Scan for the cell matching the given text and deliver its [x, y] coordinate at center. 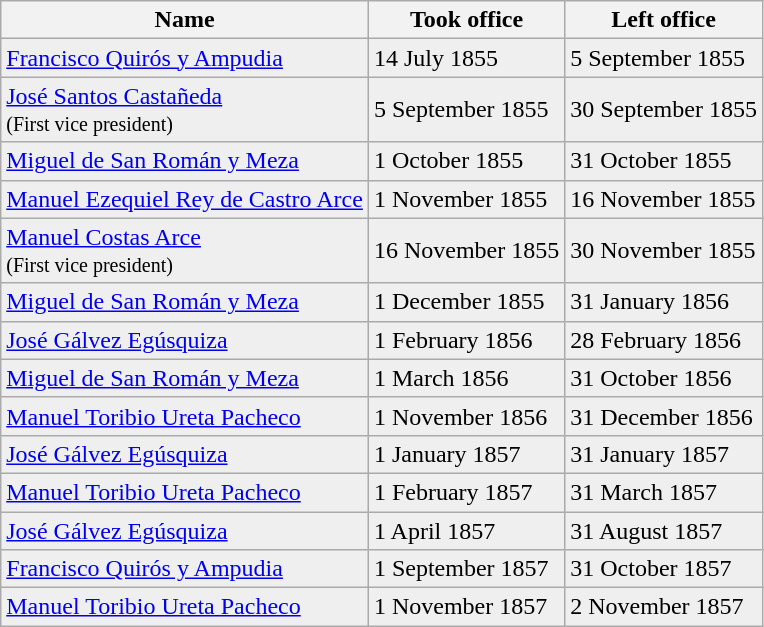
José Santos Castañeda(First vice president) [185, 110]
1 November 1857 [466, 607]
Manuel Ezequiel Rey de Castro Arce [185, 199]
1 January 1857 [466, 454]
Left office [664, 20]
31 October 1857 [664, 569]
Took office [466, 20]
31 August 1857 [664, 531]
Manuel Costas Arce(First vice president) [185, 250]
31 January 1857 [664, 454]
28 February 1856 [664, 340]
2 November 1857 [664, 607]
Name [185, 20]
1 November 1856 [466, 416]
1 April 1857 [466, 531]
30 November 1855 [664, 250]
1 November 1855 [466, 199]
1 March 1856 [466, 378]
31 October 1855 [664, 161]
31 December 1856 [664, 416]
1 February 1857 [466, 492]
31 March 1857 [664, 492]
1 December 1855 [466, 302]
1 February 1856 [466, 340]
31 January 1856 [664, 302]
30 September 1855 [664, 110]
1 October 1855 [466, 161]
14 July 1855 [466, 58]
31 October 1856 [664, 378]
1 September 1857 [466, 569]
